Search for the cell housing the specified text and yield its [X, Y] center coordinate. 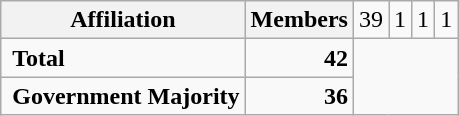
36 [299, 96]
Total [123, 58]
Government Majority [123, 96]
42 [299, 58]
Affiliation [123, 20]
Members [299, 20]
39 [370, 20]
